Pinpoint the cell where the given text exists, returning its [X, Y] midpoint coordinate. 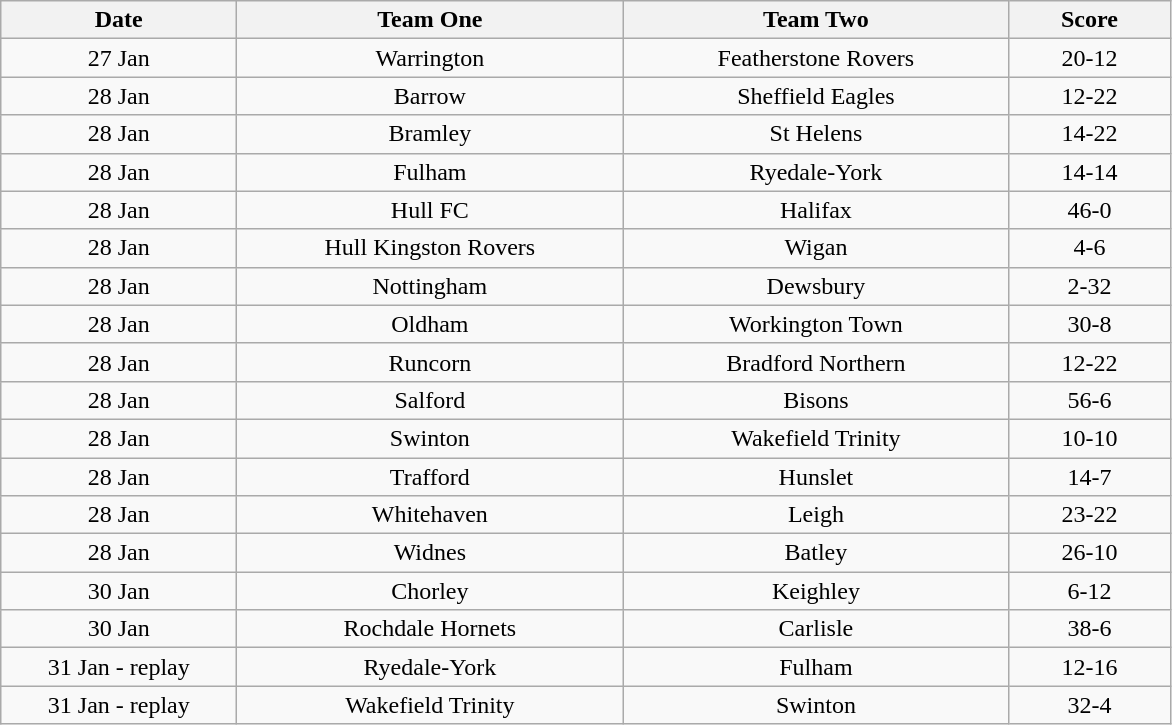
Team One [430, 20]
14-14 [1090, 172]
23-22 [1090, 515]
Warrington [430, 58]
Chorley [430, 591]
Workington Town [816, 324]
14-22 [1090, 134]
Whitehaven [430, 515]
Wigan [816, 248]
Hull FC [430, 210]
Bramley [430, 134]
Date [119, 20]
2-32 [1090, 286]
Score [1090, 20]
Salford [430, 400]
Carlisle [816, 629]
Runcorn [430, 362]
Hull Kingston Rovers [430, 248]
32-4 [1090, 705]
Bradford Northern [816, 362]
Hunslet [816, 477]
Leigh [816, 515]
Dewsbury [816, 286]
Keighley [816, 591]
Rochdale Hornets [430, 629]
Bisons [816, 400]
Barrow [430, 96]
Featherstone Rovers [816, 58]
27 Jan [119, 58]
Oldham [430, 324]
St Helens [816, 134]
Halifax [816, 210]
Nottingham [430, 286]
26-10 [1090, 553]
14-7 [1090, 477]
12-16 [1090, 667]
38-6 [1090, 629]
10-10 [1090, 438]
Batley [816, 553]
Widnes [430, 553]
56-6 [1090, 400]
30-8 [1090, 324]
Team Two [816, 20]
20-12 [1090, 58]
4-6 [1090, 248]
6-12 [1090, 591]
Trafford [430, 477]
46-0 [1090, 210]
Sheffield Eagles [816, 96]
